Detect which cell encompasses the target text, then output its [X, Y] center coordinate. 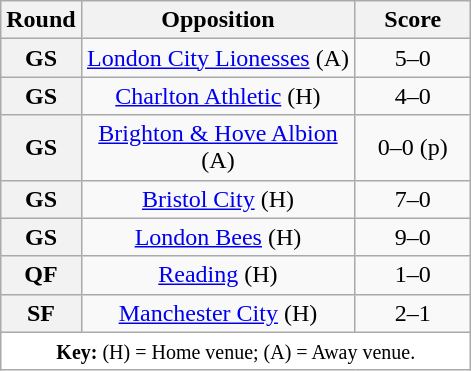
9–0 [413, 237]
Bristol City (H) [218, 199]
Brighton & Hove Albion (A) [218, 148]
Charlton Athletic (H) [218, 96]
London Bees (H) [218, 237]
Manchester City (H) [218, 313]
Opposition [218, 20]
7–0 [413, 199]
2–1 [413, 313]
0–0 (p) [413, 148]
Round [41, 20]
QF [41, 275]
Score [413, 20]
5–0 [413, 58]
SF [41, 313]
London City Lionesses (A) [218, 58]
Reading (H) [218, 275]
1–0 [413, 275]
4–0 [413, 96]
Key: (H) = Home venue; (A) = Away venue. [236, 351]
